Return (x, y) of the center of cell containing provided text 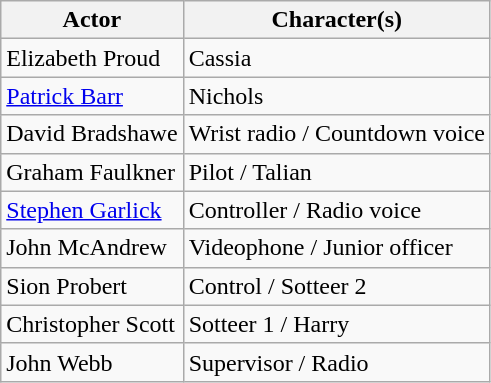
John McAndrew (92, 248)
Graham Faulkner (92, 172)
Christopher Scott (92, 324)
Sotteer 1 / Harry (336, 324)
Nichols (336, 96)
Videophone / Junior officer (336, 248)
Sion Probert (92, 286)
Controller / Radio voice (336, 210)
Elizabeth Proud (92, 58)
Patrick Barr (92, 96)
Character(s) (336, 20)
David Bradshawe (92, 134)
Control / Sotteer 2 (336, 286)
Supervisor / Radio (336, 362)
Wrist radio / Countdown voice (336, 134)
Pilot / Talian (336, 172)
Cassia (336, 58)
Stephen Garlick (92, 210)
Actor (92, 20)
John Webb (92, 362)
